Capture the cell that displays the provided text and extract its (X, Y) central coordinate. 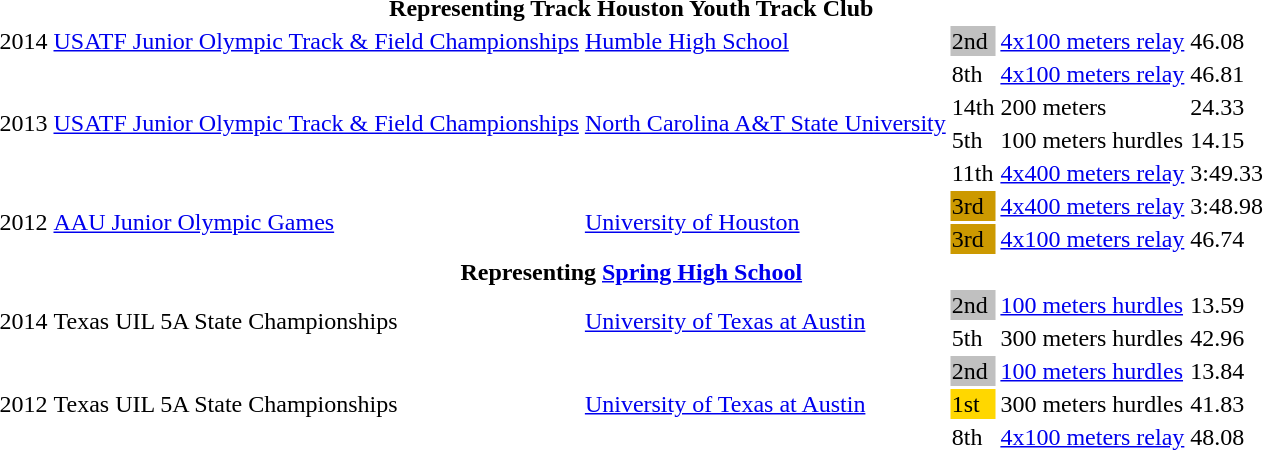
1st (973, 404)
8th (973, 74)
Texas UIL 5A State Championships (316, 322)
University of Texas at Austin (765, 322)
200 meters (1092, 107)
AAU Junior Olympic Games (316, 222)
North Carolina A&T State University (765, 124)
11th (973, 173)
University of Houston (765, 222)
Humble High School (765, 41)
14th (973, 107)
